Return the [X, Y] coordinate for the center point of the cell that contains the specified text.  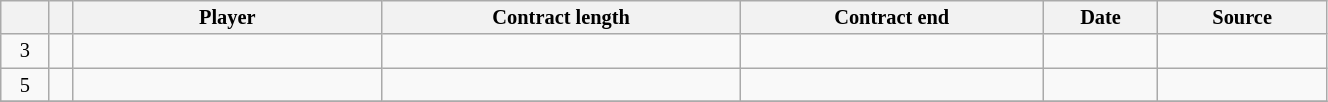
3 [25, 51]
Player [227, 17]
5 [25, 85]
Source [1242, 17]
Date [1100, 17]
Contract end [892, 17]
Contract length [561, 17]
